Provide the [X, Y] coordinate of the cell's center where the given text is located.  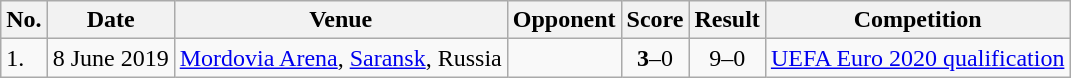
Venue [340, 20]
Competition [918, 20]
Result [727, 20]
Opponent [564, 20]
No. [24, 20]
Score [655, 20]
3–0 [655, 58]
9–0 [727, 58]
Mordovia Arena, Saransk, Russia [340, 58]
1. [24, 58]
8 June 2019 [110, 58]
Date [110, 20]
UEFA Euro 2020 qualification [918, 58]
